Provide the [X, Y] coordinate of the cell's center where the given text is located.  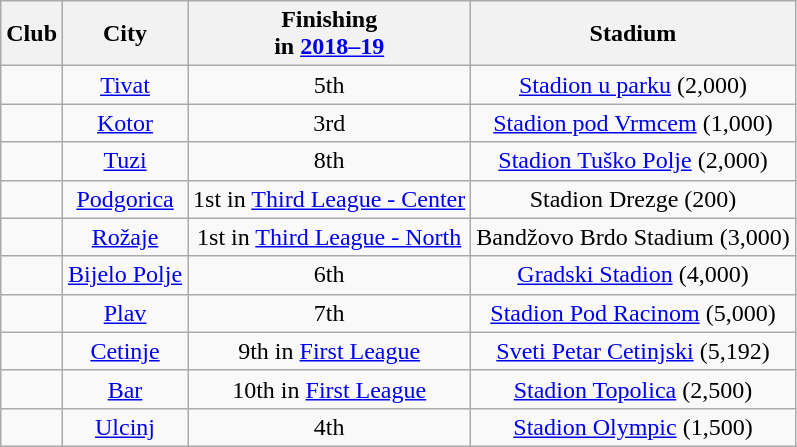
Stadion u parku (2,000) [633, 85]
Bar [126, 389]
9th in First League [330, 351]
Stadion Tuško Polje (2,000) [633, 161]
City [126, 34]
6th [330, 275]
Sveti Petar Cetinjski (5,192) [633, 351]
1st in Third League - Center [330, 199]
Stadion Topolica (2,500) [633, 389]
Stadion Olympic (1,500) [633, 427]
Stadion Drezge (200) [633, 199]
Gradski Stadion (4,000) [633, 275]
5th [330, 85]
4th [330, 427]
Rožaje [126, 237]
Kotor [126, 123]
Tuzi [126, 161]
10th in First League [330, 389]
1st in Third League - North [330, 237]
Finishing in 2018–19 [330, 34]
Stadium [633, 34]
Stadion Pod Racinom (5,000) [633, 313]
Bijelo Polje [126, 275]
Cetinje [126, 351]
8th [330, 161]
Tivat [126, 85]
Ulcinj [126, 427]
Bandžovo Brdo Stadium (3,000) [633, 237]
Stadion pod Vrmcem (1,000) [633, 123]
Club [32, 34]
7th [330, 313]
Plav [126, 313]
3rd [330, 123]
Podgorica [126, 199]
